Return the (x, y) coordinate for the center point of the cell that contains the specified text.  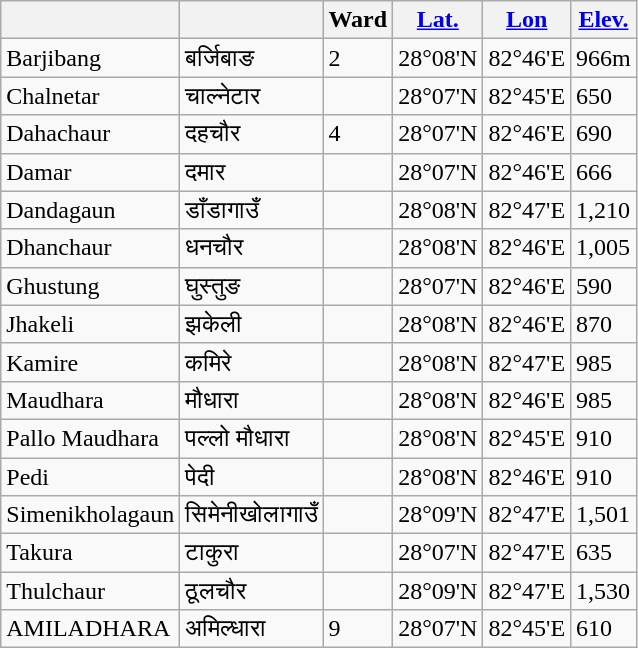
मौधारा (252, 400)
दहचौर (252, 134)
Dhanchaur (90, 248)
झकेली (252, 324)
Kamire (90, 362)
966m (604, 58)
9 (358, 629)
धनचौर (252, 248)
Chalnetar (90, 96)
Thulchaur (90, 591)
Dandagaun (90, 210)
Barjibang (90, 58)
Ghustung (90, 286)
Dahachaur (90, 134)
610 (604, 629)
4 (358, 134)
पेदी (252, 477)
Maudhara (90, 400)
कमिरे (252, 362)
666 (604, 172)
Damar (90, 172)
अमिल्धारा (252, 629)
Lon (527, 20)
650 (604, 96)
Jhakeli (90, 324)
पल्लो मौधारा (252, 438)
सिमेनीखोलागाउँ (252, 515)
Takura (90, 553)
बर्जिबाङ (252, 58)
चाल्नेटार (252, 96)
Ward (358, 20)
ठूलचौर (252, 591)
Elev. (604, 20)
635 (604, 553)
Pedi (90, 477)
टाकुरा (252, 553)
1,501 (604, 515)
Lat. (438, 20)
870 (604, 324)
दमार (252, 172)
डाँडागाउँ (252, 210)
1,210 (604, 210)
590 (604, 286)
1,530 (604, 591)
2 (358, 58)
Simenikholagaun (90, 515)
690 (604, 134)
घुस्तुङ (252, 286)
AMILADHARA (90, 629)
Pallo Maudhara (90, 438)
1,005 (604, 248)
